For the text-containing cell, return its midpoint in (X, Y) coordinate format. 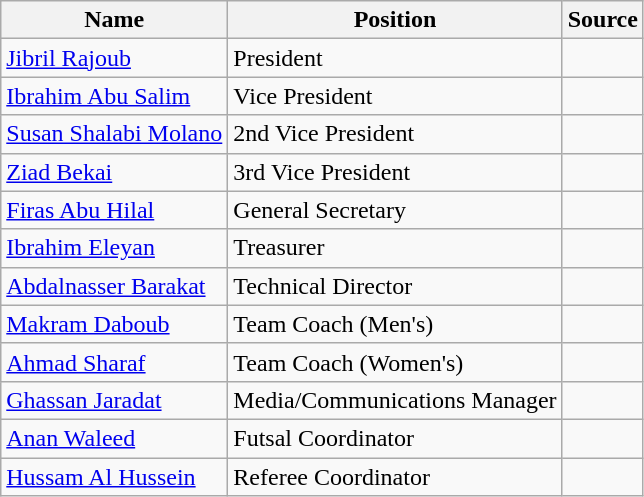
Abdalnasser Barakat (114, 286)
Ghassan Jaradat (114, 400)
Position (395, 20)
Referee Coordinator (395, 477)
Futsal Coordinator (395, 438)
Susan Shalabi Molano (114, 134)
Name (114, 20)
3rd Vice President (395, 172)
Ziad Bekai (114, 172)
Technical Director (395, 286)
Media/Communications Manager (395, 400)
Ibrahim Abu Salim (114, 96)
General Secretary (395, 210)
Ahmad Sharaf (114, 362)
2nd Vice President (395, 134)
Makram Daboub (114, 324)
Team Coach (Men's) (395, 324)
Jibril Rajoub (114, 58)
Firas Abu Hilal (114, 210)
President (395, 58)
Anan Waleed (114, 438)
Ibrahim Eleyan (114, 248)
Hussam Al Hussein (114, 477)
Vice President (395, 96)
Treasurer (395, 248)
Team Coach (Women's) (395, 362)
Source (602, 20)
